Provide the (x, y) coordinate of the cell's center where the given text is located.  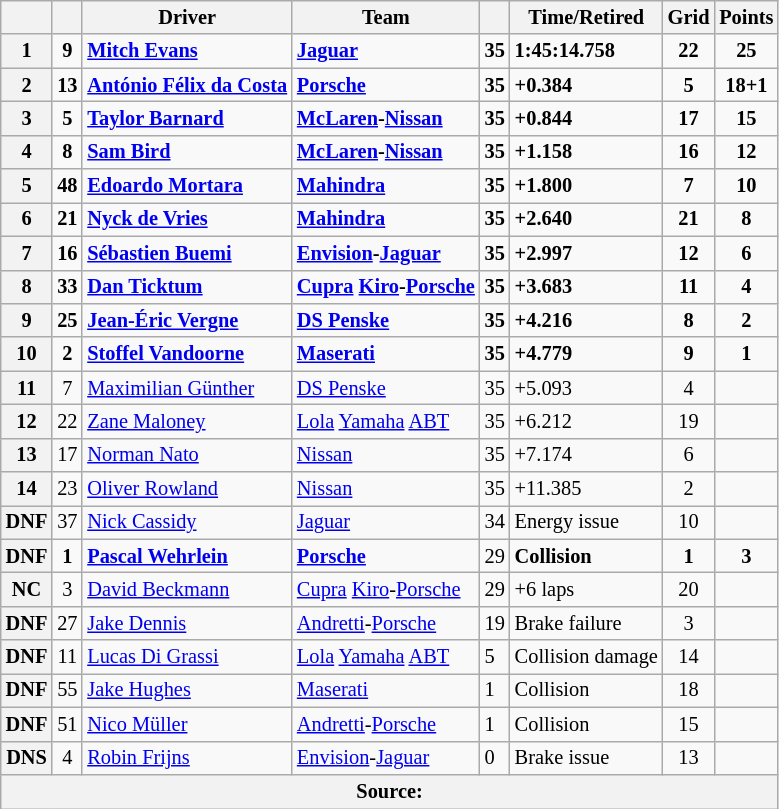
+6 laps (586, 589)
Taylor Barnard (187, 118)
20 (689, 589)
+0.844 (586, 118)
Sébastien Buemi (187, 253)
+2.640 (586, 219)
Team (386, 17)
+4.779 (586, 354)
Robin Frijns (187, 758)
51 (67, 724)
Nick Cassidy (187, 522)
1:45:14.758 (586, 51)
18 (689, 690)
55 (67, 690)
+0.384 (586, 85)
Source: (390, 791)
Maximilian Günther (187, 388)
33 (67, 287)
Edoardo Mortara (187, 186)
Time/Retired (586, 17)
18+1 (746, 85)
0 (495, 758)
Nyck de Vries (187, 219)
Driver (187, 17)
Pascal Wehrlein (187, 556)
+11.385 (586, 489)
Lucas Di Grassi (187, 657)
DNS (27, 758)
Brake failure (586, 623)
37 (67, 522)
Dan Ticktum (187, 287)
+4.216 (586, 320)
NC (27, 589)
+7.174 (586, 455)
23 (67, 489)
+2.997 (586, 253)
Stoffel Vandoorne (187, 354)
Jake Dennis (187, 623)
+3.683 (586, 287)
Sam Bird (187, 152)
Grid (689, 17)
+5.093 (586, 388)
Brake issue (586, 758)
34 (495, 522)
Mitch Evans (187, 51)
Oliver Rowland (187, 489)
+6.212 (586, 421)
Collision damage (586, 657)
Jake Hughes (187, 690)
+1.158 (586, 152)
Norman Nato (187, 455)
David Beckmann (187, 589)
Jean-Éric Vergne (187, 320)
Nico Müller (187, 724)
+1.800 (586, 186)
48 (67, 186)
Points (746, 17)
Zane Maloney (187, 421)
Energy issue (586, 522)
27 (67, 623)
António Félix da Costa (187, 85)
